Scan for the cell matching the given text and deliver its [X, Y] coordinate at center. 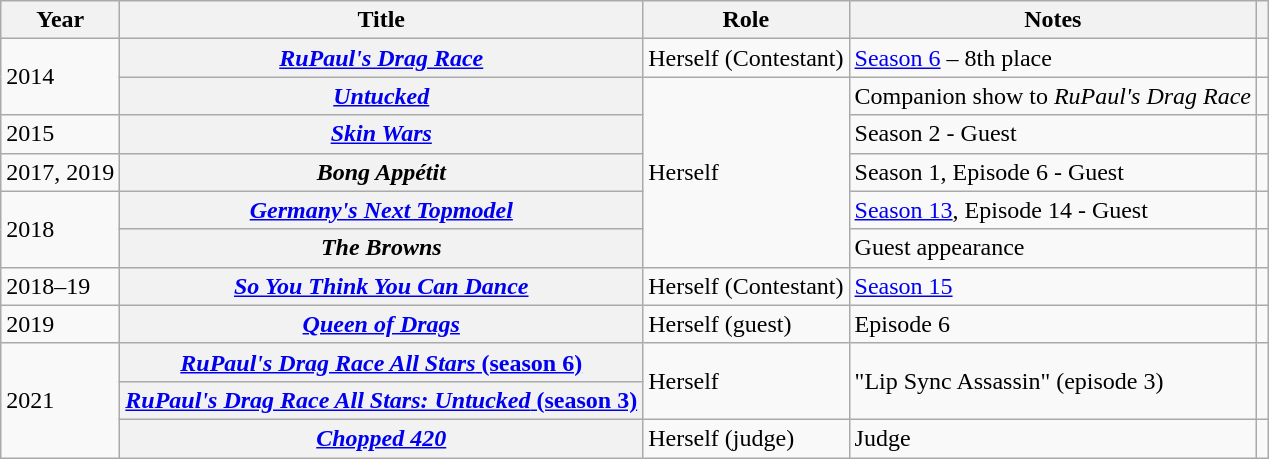
Role [746, 20]
Season 6 – 8th place [1053, 58]
Year [60, 20]
Season 13, Episode 14 - Guest [1053, 210]
Herself (judge) [746, 438]
Germany's Next Topmodel [382, 210]
So You Think You Can Dance [382, 286]
Title [382, 20]
Companion show to RuPaul's Drag Race [1053, 96]
Untucked [382, 96]
Queen of Drags [382, 324]
Season 1, Episode 6 - Guest [1053, 172]
RuPaul's Drag Race All Stars (season 6) [382, 362]
2015 [60, 134]
2018 [60, 229]
Bong Appétit [382, 172]
Chopped 420 [382, 438]
Skin Wars [382, 134]
Season 15 [1053, 286]
The Browns [382, 248]
Episode 6 [1053, 324]
Guest appearance [1053, 248]
Season 2 - Guest [1053, 134]
Notes [1053, 20]
2019 [60, 324]
"Lip Sync Assassin" (episode 3) [1053, 381]
2018–19 [60, 286]
Herself (guest) [746, 324]
2017, 2019 [60, 172]
Judge [1053, 438]
2021 [60, 400]
2014 [60, 77]
RuPaul's Drag Race [382, 58]
RuPaul's Drag Race All Stars: Untucked (season 3) [382, 400]
